Locate the cell with the specified text and output its (X, Y) center coordinate. 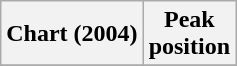
Chart (2004) (72, 34)
Peakposition (189, 34)
